Capture the cell that displays the provided text and extract its (X, Y) central coordinate. 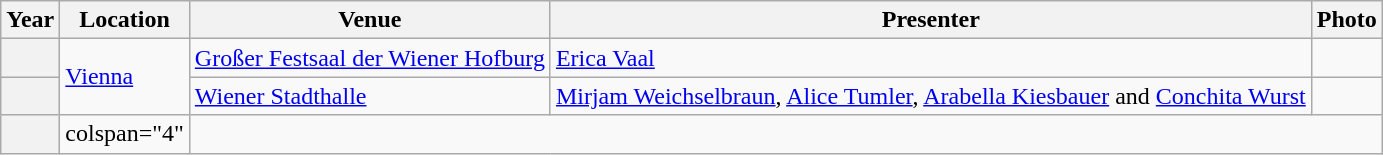
Venue (370, 20)
Wiener Stadthalle (370, 96)
Mirjam Weichselbraun, Alice Tumler, Arabella Kiesbauer and Conchita Wurst (930, 96)
Location (125, 20)
Großer Festsaal der Wiener Hofburg (370, 58)
Photo (1346, 20)
Presenter (930, 20)
Erica Vaal (930, 58)
Vienna (125, 77)
Year (30, 20)
colspan="4" (125, 134)
